Locate the cell with the specified text and output its [x, y] center coordinate. 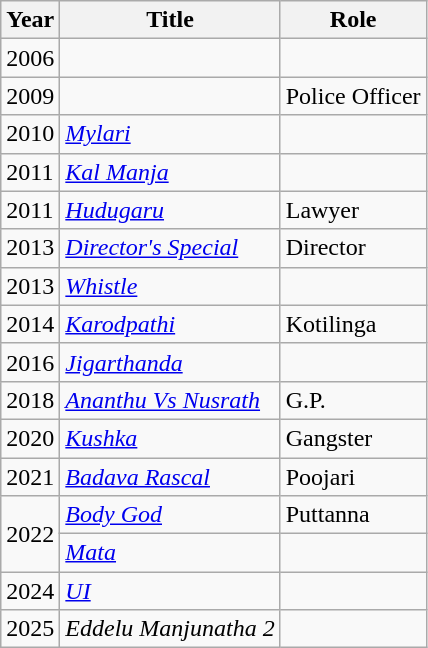
2024 [30, 591]
Ananthu Vs Nusrath [170, 400]
Kushka [170, 438]
2021 [30, 477]
2010 [30, 134]
Eddelu Manjunatha 2 [170, 629]
2016 [30, 362]
Kotilinga [353, 324]
UI [170, 591]
Kal Manja [170, 172]
Badava Rascal [170, 477]
Whistle [170, 286]
Puttanna [353, 515]
Mylari [170, 134]
Body God [170, 515]
2018 [30, 400]
Hudugaru [170, 210]
2020 [30, 438]
Year [30, 20]
Role [353, 20]
2014 [30, 324]
2006 [30, 58]
Poojari [353, 477]
Director [353, 248]
Title [170, 20]
Lawyer [353, 210]
Director's Special [170, 248]
Jigarthanda [170, 362]
2022 [30, 534]
2025 [30, 629]
Police Officer [353, 96]
G.P. [353, 400]
Gangster [353, 438]
Mata [170, 553]
Karodpathi [170, 324]
2009 [30, 96]
